Output the (X, Y) coordinate of the center of the cell containing the given text.  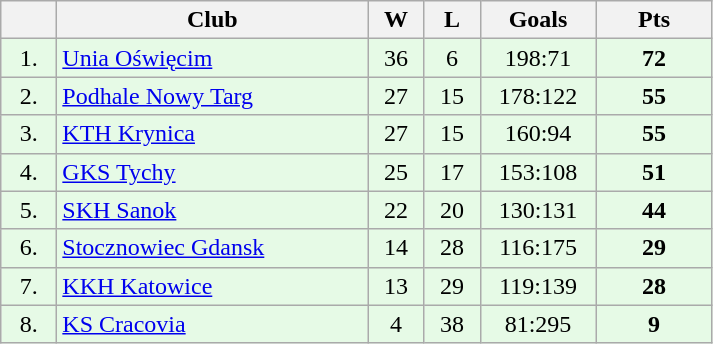
6 (452, 58)
198:71 (538, 58)
20 (452, 210)
116:175 (538, 248)
22 (396, 210)
160:94 (538, 134)
17 (452, 172)
38 (452, 324)
6. (29, 248)
Unia Oświęcim (212, 58)
Club (212, 20)
Pts (654, 20)
5. (29, 210)
153:108 (538, 172)
KKH Katowice (212, 286)
SKH Sanok (212, 210)
7. (29, 286)
L (452, 20)
Goals (538, 20)
GKS Tychy (212, 172)
4 (396, 324)
119:139 (538, 286)
36 (396, 58)
KS Cracovia (212, 324)
44 (654, 210)
51 (654, 172)
14 (396, 248)
13 (396, 286)
3. (29, 134)
8. (29, 324)
2. (29, 96)
81:295 (538, 324)
W (396, 20)
Stocznowiec Gdansk (212, 248)
9 (654, 324)
Podhale Nowy Targ (212, 96)
4. (29, 172)
72 (654, 58)
25 (396, 172)
KTH Krynica (212, 134)
1. (29, 58)
178:122 (538, 96)
130:131 (538, 210)
